Detect which cell encompasses the target text, then output its [x, y] center coordinate. 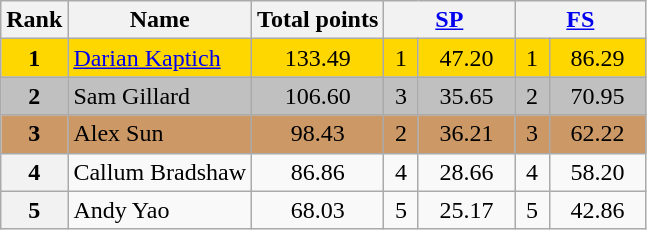
Sam Gillard [160, 96]
Total points [318, 20]
47.20 [466, 58]
35.65 [466, 96]
Rank [34, 20]
86.86 [318, 172]
133.49 [318, 58]
70.95 [598, 96]
SP [450, 20]
FS [580, 20]
Alex Sun [160, 134]
Name [160, 20]
28.66 [466, 172]
98.43 [318, 134]
86.29 [598, 58]
Callum Bradshaw [160, 172]
Darian Kaptich [160, 58]
68.03 [318, 210]
36.21 [466, 134]
42.86 [598, 210]
62.22 [598, 134]
Andy Yao [160, 210]
106.60 [318, 96]
25.17 [466, 210]
58.20 [598, 172]
